Identify which cell holds the provided text, then report its [X, Y] central coordinate. 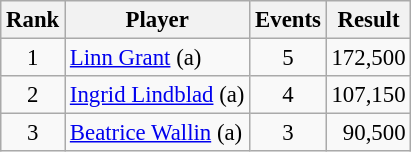
2 [33, 95]
Linn Grant (a) [158, 58]
90,500 [368, 133]
172,500 [368, 58]
Result [368, 20]
1 [33, 58]
Events [288, 20]
4 [288, 95]
107,150 [368, 95]
Rank [33, 20]
Ingrid Lindblad (a) [158, 95]
Beatrice Wallin (a) [158, 133]
Player [158, 20]
5 [288, 58]
